Detect which cell encompasses the target text, then output its [X, Y] center coordinate. 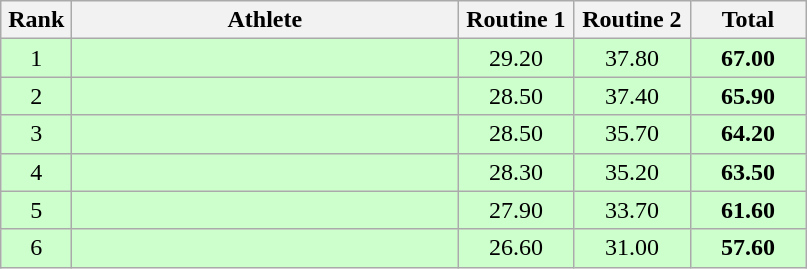
35.20 [632, 172]
4 [36, 172]
2 [36, 96]
57.60 [748, 248]
Routine 2 [632, 20]
65.90 [748, 96]
1 [36, 58]
64.20 [748, 134]
28.30 [516, 172]
31.00 [632, 248]
Rank [36, 20]
33.70 [632, 210]
37.80 [632, 58]
35.70 [632, 134]
26.60 [516, 248]
6 [36, 248]
27.90 [516, 210]
5 [36, 210]
61.60 [748, 210]
63.50 [748, 172]
Total [748, 20]
37.40 [632, 96]
Routine 1 [516, 20]
Athlete [265, 20]
29.20 [516, 58]
67.00 [748, 58]
3 [36, 134]
